Search for the cell housing the specified text and yield its [X, Y] center coordinate. 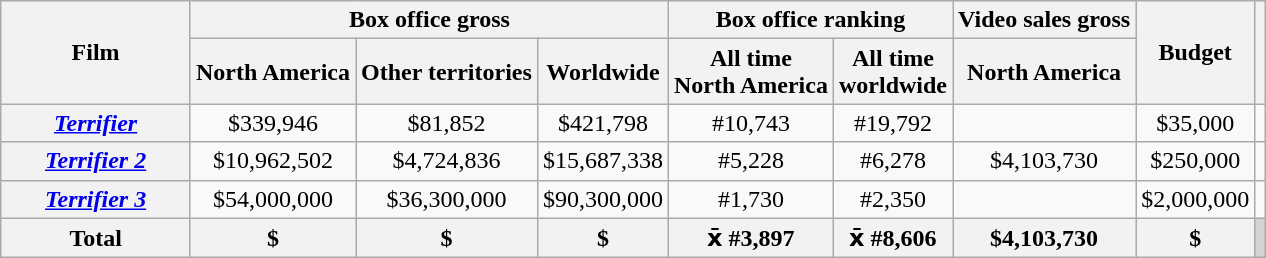
Terrifier 2 [96, 161]
x̄ #3,897 [750, 238]
Total [96, 238]
Terrifier [96, 123]
$339,946 [272, 123]
#1,730 [750, 199]
Video sales gross [1044, 20]
#5,228 [750, 161]
Other territories [447, 72]
Box office gross [429, 20]
$4,724,836 [447, 161]
All time worldwide [892, 72]
Budget [1196, 52]
$421,798 [602, 123]
Box office ranking [810, 20]
x̄ #8,606 [892, 238]
All time North America [750, 72]
$15,687,338 [602, 161]
$90,300,000 [602, 199]
$54,000,000 [272, 199]
$2,000,000 [1196, 199]
#6,278 [892, 161]
$36,300,000 [447, 199]
Film [96, 52]
$250,000 [1196, 161]
Terrifier 3 [96, 199]
Worldwide [602, 72]
$10,962,502 [272, 161]
#2,350 [892, 199]
$35,000 [1196, 123]
#10,743 [750, 123]
#19,792 [892, 123]
$81,852 [447, 123]
